Pinpoint the cell where the given text exists, returning its [X, Y] midpoint coordinate. 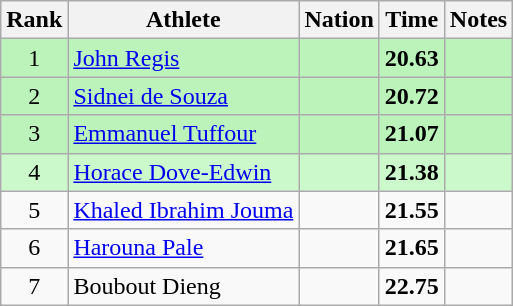
20.63 [412, 58]
Nation [339, 20]
1 [34, 58]
20.72 [412, 96]
4 [34, 172]
Notes [478, 20]
22.75 [412, 286]
7 [34, 286]
3 [34, 134]
Harouna Pale [184, 248]
Horace Dove-Edwin [184, 172]
Time [412, 20]
Khaled Ibrahim Jouma [184, 210]
21.55 [412, 210]
6 [34, 248]
21.38 [412, 172]
21.65 [412, 248]
Emmanuel Tuffour [184, 134]
John Regis [184, 58]
Rank [34, 20]
Sidnei de Souza [184, 96]
21.07 [412, 134]
5 [34, 210]
2 [34, 96]
Athlete [184, 20]
Boubout Dieng [184, 286]
